Identify which cell holds the provided text, then report its [X, Y] central coordinate. 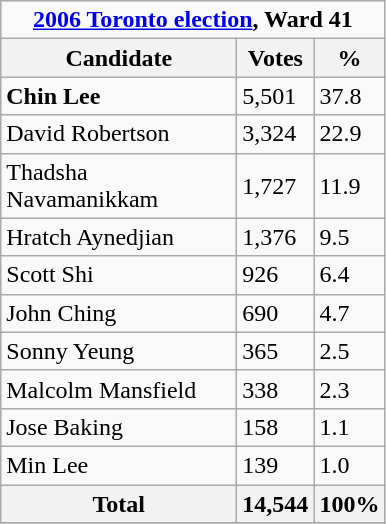
2.3 [350, 389]
1,376 [276, 237]
11.9 [350, 186]
1.0 [350, 465]
926 [276, 275]
100% [350, 503]
% [350, 58]
Chin Lee [119, 96]
Candidate [119, 58]
David Robertson [119, 134]
Thadsha Navamanikkam [119, 186]
4.7 [350, 313]
9.5 [350, 237]
Min Lee [119, 465]
Total [119, 503]
14,544 [276, 503]
5,501 [276, 96]
338 [276, 389]
Malcolm Mansfield [119, 389]
690 [276, 313]
3,324 [276, 134]
158 [276, 427]
2006 Toronto election, Ward 41 [193, 20]
Votes [276, 58]
Scott Shi [119, 275]
6.4 [350, 275]
139 [276, 465]
1,727 [276, 186]
Jose Baking [119, 427]
Sonny Yeung [119, 351]
22.9 [350, 134]
365 [276, 351]
2.5 [350, 351]
Hratch Aynedjian [119, 237]
37.8 [350, 96]
1.1 [350, 427]
John Ching [119, 313]
